Determine the [X, Y] coordinate at the center of the cell enclosing the given text.  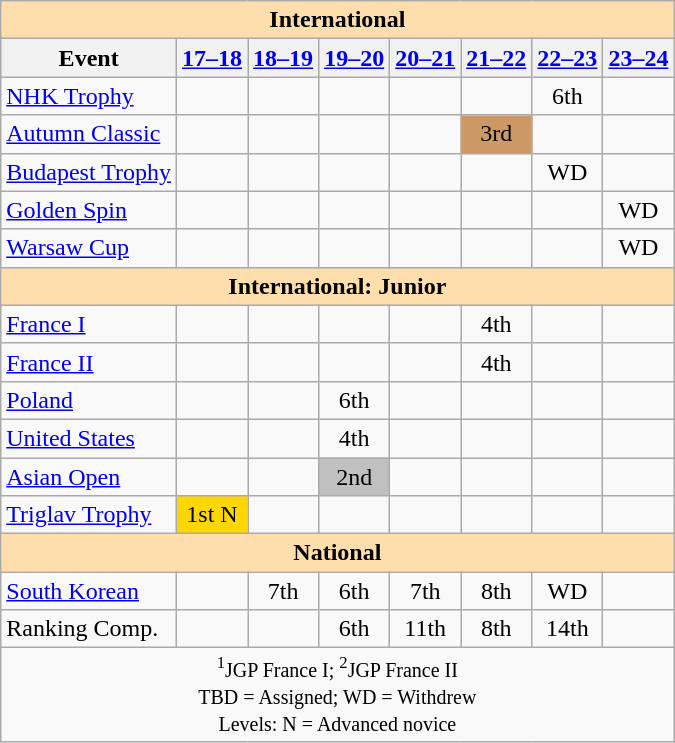
22–23 [568, 58]
Golden Spin [89, 210]
17–18 [212, 58]
National [338, 553]
Poland [89, 400]
Triglav Trophy [89, 515]
19–20 [354, 58]
14th [568, 629]
France I [89, 324]
Warsaw Cup [89, 248]
11th [426, 629]
2nd [354, 477]
NHK Trophy [89, 96]
South Korean [89, 591]
Event [89, 58]
21–22 [496, 58]
Ranking Comp. [89, 629]
Autumn Classic [89, 134]
23–24 [638, 58]
3rd [496, 134]
International: Junior [338, 286]
1JGP France I; 2JGP France II TBD = Assigned; WD = Withdrew Levels: N = Advanced novice [338, 695]
18–19 [284, 58]
1st N [212, 515]
France II [89, 362]
20–21 [426, 58]
United States [89, 438]
International [338, 20]
Asian Open [89, 477]
Budapest Trophy [89, 172]
